Capture the cell that displays the provided text and extract its (X, Y) central coordinate. 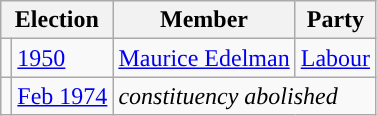
Party (335, 20)
Feb 1974 (62, 96)
1950 (62, 58)
Member (204, 20)
constituency abolished (244, 96)
Labour (335, 58)
Maurice Edelman (204, 58)
Election (57, 20)
